Return (x, y) of the center of cell containing provided text 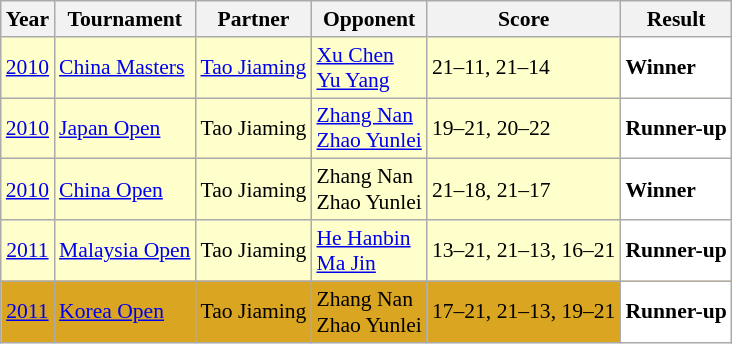
19–21, 20–22 (524, 128)
Score (524, 19)
Korea Open (124, 312)
He Hanbin Ma Jin (368, 250)
China Masters (124, 68)
Result (676, 19)
Opponent (368, 19)
Partner (253, 19)
13–21, 21–13, 16–21 (524, 250)
China Open (124, 190)
17–21, 21–13, 19–21 (524, 312)
Tournament (124, 19)
Malaysia Open (124, 250)
21–11, 21–14 (524, 68)
Year (28, 19)
Xu Chen Yu Yang (368, 68)
21–18, 21–17 (524, 190)
Japan Open (124, 128)
